Return (X, Y) of the center of cell containing provided text 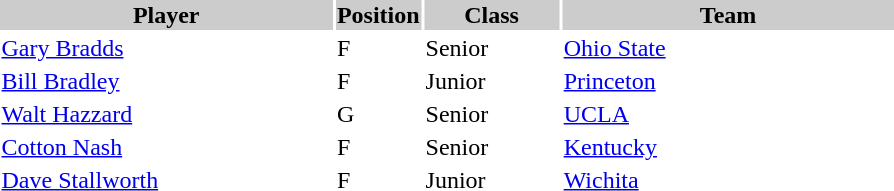
UCLA (728, 114)
Cotton Nash (166, 147)
Walt Hazzard (166, 114)
G (378, 114)
Gary Bradds (166, 48)
Bill Bradley (166, 81)
Princeton (728, 81)
Junior (492, 81)
Ohio State (728, 48)
Team (728, 15)
Position (378, 15)
Class (492, 15)
Player (166, 15)
Kentucky (728, 147)
